Return the (x, y) coordinate for the center point of the cell that contains the specified text.  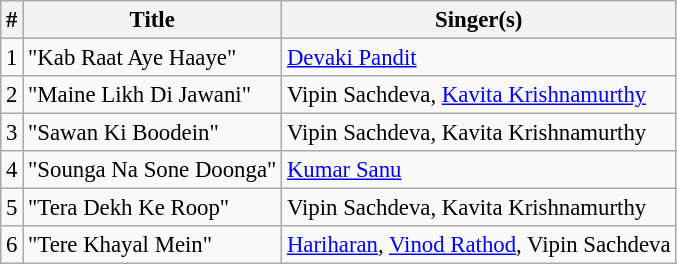
"Tera Dekh Ke Roop" (152, 208)
"Maine Likh Di Jawani" (152, 95)
Devaki Pandit (479, 58)
Title (152, 20)
2 (12, 95)
"Kab Raat Aye Haaye" (152, 58)
"Sawan Ki Boodein" (152, 133)
"Sounga Na Sone Doonga" (152, 170)
Singer(s) (479, 20)
5 (12, 208)
3 (12, 133)
1 (12, 58)
"Tere Khayal Mein" (152, 245)
# (12, 20)
4 (12, 170)
Kumar Sanu (479, 170)
6 (12, 245)
Hariharan, Vinod Rathod, Vipin Sachdeva (479, 245)
